Locate the cell with the specified text and output its (x, y) center coordinate. 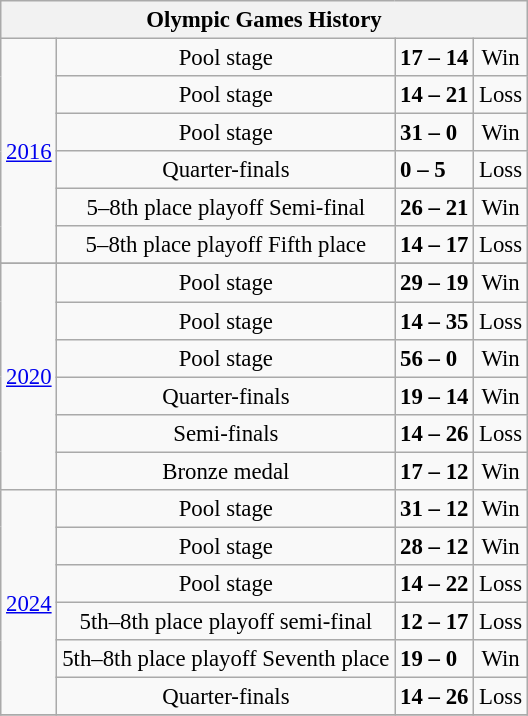
5–8th place playoff Semi-final (226, 208)
5th–8th place playoff Seventh place (226, 659)
14 – 22 (434, 584)
26 – 21 (434, 208)
19 – 14 (434, 396)
14 – 21 (434, 95)
2024 (29, 603)
29 – 19 (434, 283)
31 – 12 (434, 509)
5–8th place playoff Fifth place (226, 245)
17 – 14 (434, 58)
5th–8th place playoff semi-final (226, 621)
31 – 0 (434, 133)
56 – 0 (434, 358)
14 – 35 (434, 321)
14 – 17 (434, 245)
2020 (29, 377)
Bronze medal (226, 471)
28 – 12 (434, 546)
Semi-finals (226, 433)
Olympic Games History (264, 20)
17 – 12 (434, 471)
2016 (29, 152)
19 – 0 (434, 659)
0 – 5 (434, 170)
12 – 17 (434, 621)
